Identify which cell holds the provided text, then report its [X, Y] central coordinate. 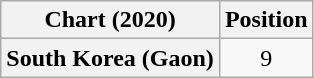
9 [266, 58]
South Korea (Gaon) [110, 58]
Position [266, 20]
Chart (2020) [110, 20]
